Locate the cell with the specified text and output its [x, y] center coordinate. 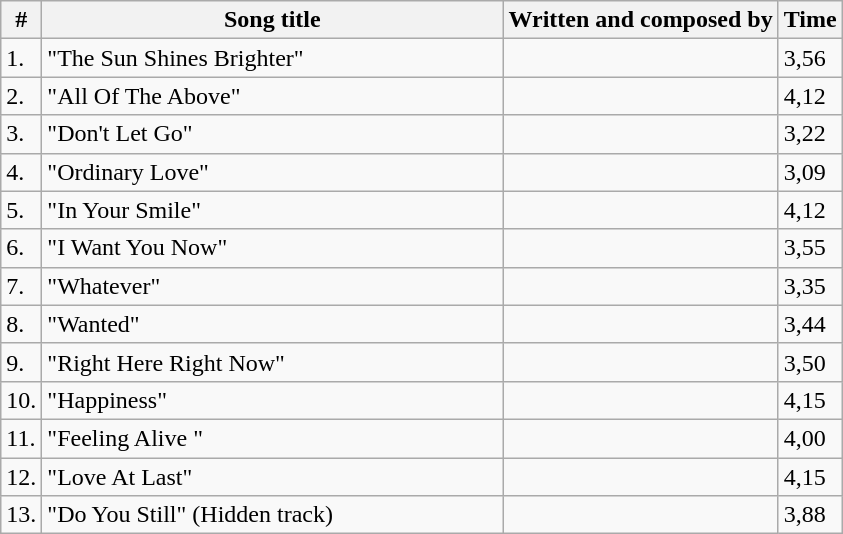
Song title [272, 20]
7. [22, 286]
"Ordinary Love" [272, 172]
"Don't Let Go" [272, 134]
3,56 [810, 58]
9. [22, 362]
3,35 [810, 286]
2. [22, 96]
6. [22, 248]
3,88 [810, 515]
3. [22, 134]
3,55 [810, 248]
4. [22, 172]
"The Sun Shines Brighter" [272, 58]
"All Of The Above" [272, 96]
"Love At Last" [272, 477]
"Do You Still" (Hidden track) [272, 515]
5. [22, 210]
12. [22, 477]
Time [810, 20]
3,09 [810, 172]
"Happiness" [272, 400]
3,22 [810, 134]
"Wanted" [272, 324]
"Whatever" [272, 286]
4,00 [810, 438]
"In Your Smile" [272, 210]
"I Want You Now" [272, 248]
10. [22, 400]
1. [22, 58]
13. [22, 515]
"Right Here Right Now" [272, 362]
Written and composed by [640, 20]
"Feeling Alive " [272, 438]
8. [22, 324]
11. [22, 438]
3,44 [810, 324]
3,50 [810, 362]
# [22, 20]
